For the text-containing cell, return its midpoint in (X, Y) coordinate format. 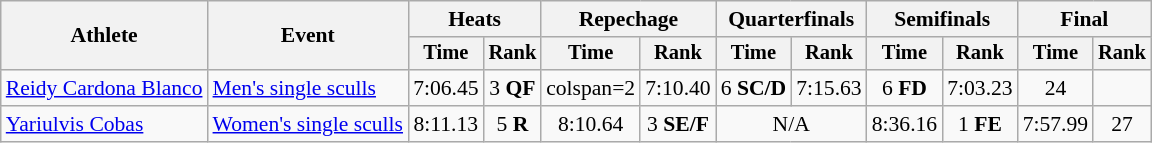
1 FE (980, 124)
Women's single sculls (308, 124)
Yariulvis Cobas (104, 124)
8:36.16 (904, 124)
7:15.63 (828, 88)
7:03.23 (980, 88)
7:06.45 (446, 88)
8:11.13 (446, 124)
colspan=2 (590, 88)
Semifinals (942, 19)
7:57.99 (1056, 124)
Quarterfinals (792, 19)
Final (1084, 19)
Reidy Cardona Blanco (104, 88)
6 FD (904, 88)
3 QF (513, 88)
Athlete (104, 36)
Event (308, 36)
6 SC/D (754, 88)
8:10.64 (590, 124)
7:10.40 (678, 88)
Heats (474, 19)
27 (1122, 124)
Men's single sculls (308, 88)
Repechage (628, 19)
5 R (513, 124)
3 SE/F (678, 124)
N/A (792, 124)
24 (1056, 88)
